Locate the cell with the specified text and output its (x, y) center coordinate. 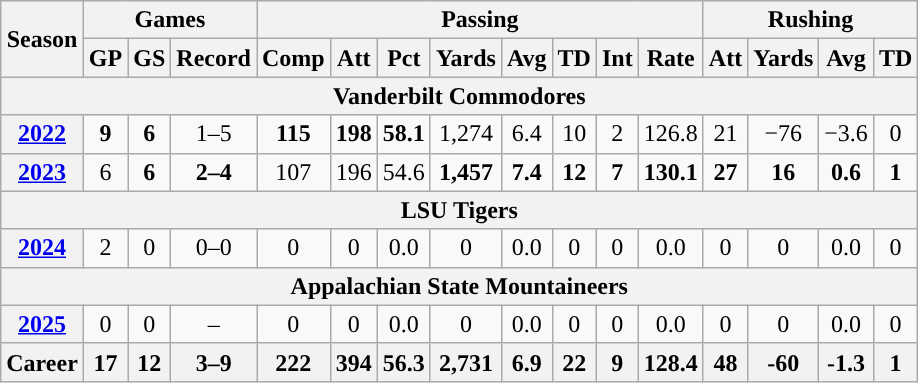
Passing (480, 20)
1,274 (466, 134)
7.4 (526, 172)
GP (105, 58)
198 (354, 134)
130.1 (670, 172)
48 (725, 362)
LSU Tigers (460, 210)
Rate (670, 58)
Pct (404, 58)
2023 (42, 172)
2022 (42, 134)
17 (105, 362)
1–5 (214, 134)
6.9 (526, 362)
0–0 (214, 248)
GS (150, 58)
Record (214, 58)
128.4 (670, 362)
Vanderbilt Commodores (460, 96)
Appalachian State Mountaineers (460, 286)
2–4 (214, 172)
2025 (42, 324)
22 (574, 362)
107 (293, 172)
222 (293, 362)
Season (42, 39)
0.6 (846, 172)
– (214, 324)
16 (784, 172)
7 (617, 172)
Career (42, 362)
56.3 (404, 362)
6.4 (526, 134)
-60 (784, 362)
Rushing (810, 20)
−76 (784, 134)
115 (293, 134)
Games (170, 20)
27 (725, 172)
54.6 (404, 172)
58.1 (404, 134)
Int (617, 58)
196 (354, 172)
3–9 (214, 362)
2,731 (466, 362)
10 (574, 134)
Comp (293, 58)
394 (354, 362)
21 (725, 134)
126.8 (670, 134)
1,457 (466, 172)
−3.6 (846, 134)
-1.3 (846, 362)
2024 (42, 248)
